Provide the (X, Y) coordinate of the cell's center where the given text is located.  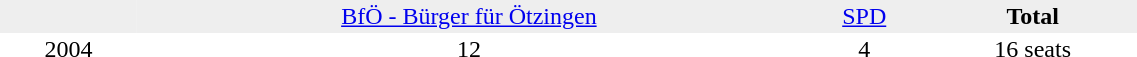
BfÖ - Bürger für Ötzingen (469, 16)
SPD (864, 16)
